From the cell containing the given text, extract its center point as (x, y) coordinate. 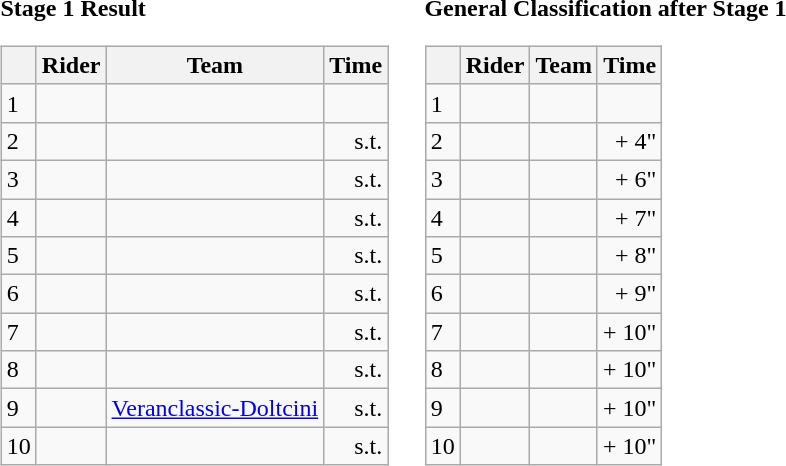
+ 4" (629, 141)
Veranclassic-Doltcini (215, 408)
+ 9" (629, 294)
+ 6" (629, 179)
+ 7" (629, 217)
+ 8" (629, 256)
